Return the [X, Y] coordinate for the center point of the cell that contains the specified text.  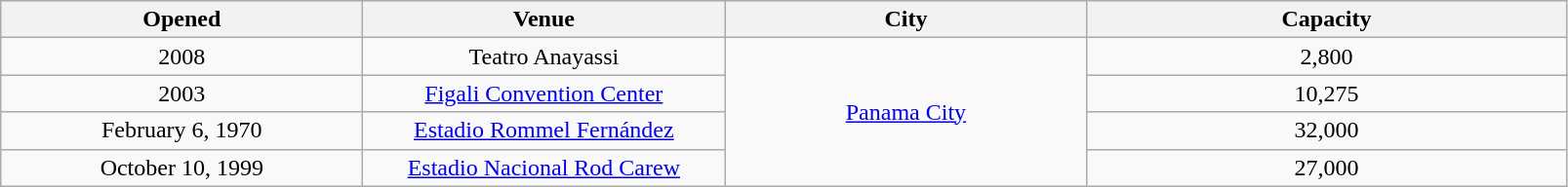
10,275 [1327, 93]
Capacity [1327, 19]
27,000 [1327, 168]
32,000 [1327, 131]
Venue [544, 19]
Teatro Anayassi [544, 56]
Opened [181, 19]
Estadio Rommel Fernández [544, 131]
Panama City [905, 112]
Estadio Nacional Rod Carew [544, 168]
2,800 [1327, 56]
2003 [181, 93]
October 10, 1999 [181, 168]
City [905, 19]
2008 [181, 56]
Figali Convention Center [544, 93]
February 6, 1970 [181, 131]
